Provide the [X, Y] coordinate of the cell's center where the given text is located.  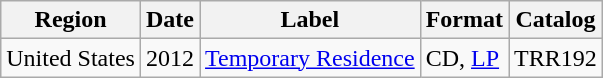
2012 [170, 58]
TRR192 [556, 58]
Region [71, 20]
Label [310, 20]
Date [170, 20]
Format [464, 20]
CD, LP [464, 58]
Catalog [556, 20]
United States [71, 58]
Temporary Residence [310, 58]
